Pinpoint the cell where the given text exists, returning its [X, Y] midpoint coordinate. 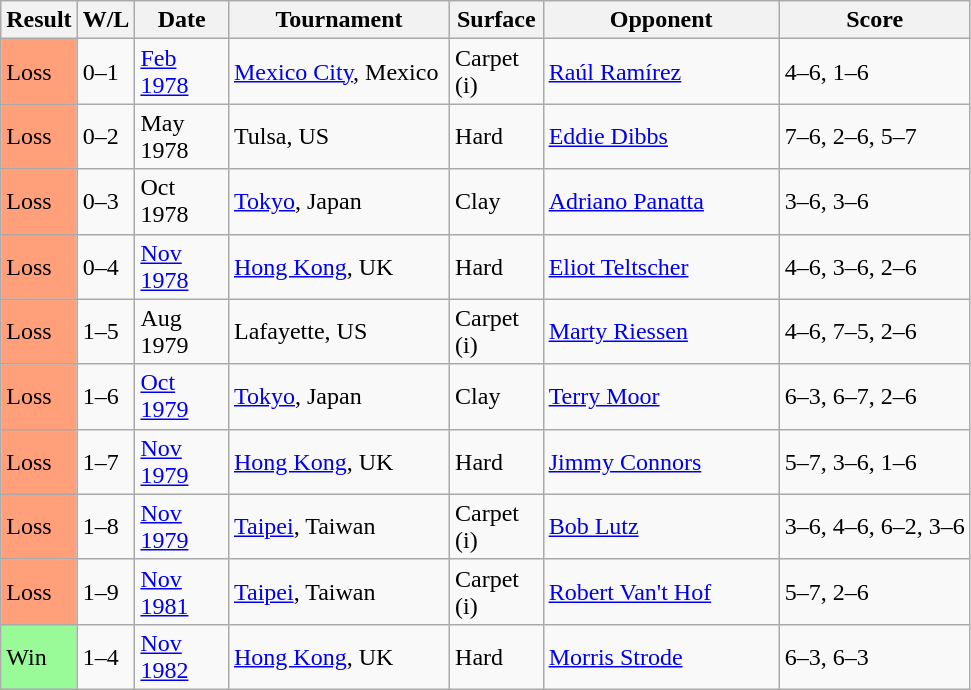
1–9 [106, 592]
5–7, 3–6, 1–6 [874, 462]
1–4 [106, 656]
0–2 [106, 136]
Nov 1981 [182, 592]
0–4 [106, 266]
4–6, 7–5, 2–6 [874, 332]
Oct 1978 [182, 202]
Marty Riessen [661, 332]
1–6 [106, 396]
May 1978 [182, 136]
Tournament [338, 20]
Surface [497, 20]
4–6, 1–6 [874, 72]
6–3, 6–3 [874, 656]
Lafayette, US [338, 332]
Aug 1979 [182, 332]
4–6, 3–6, 2–6 [874, 266]
1–8 [106, 526]
Nov 1978 [182, 266]
3–6, 4–6, 6–2, 3–6 [874, 526]
Terry Moor [661, 396]
7–6, 2–6, 5–7 [874, 136]
Morris Strode [661, 656]
Opponent [661, 20]
5–7, 2–6 [874, 592]
Feb 1978 [182, 72]
Mexico City, Mexico [338, 72]
0–1 [106, 72]
Jimmy Connors [661, 462]
Robert Van't Hof [661, 592]
Tulsa, US [338, 136]
Oct 1979 [182, 396]
1–5 [106, 332]
Bob Lutz [661, 526]
Eliot Teltscher [661, 266]
Nov 1982 [182, 656]
Score [874, 20]
Raúl Ramírez [661, 72]
0–3 [106, 202]
Win [39, 656]
3–6, 3–6 [874, 202]
Eddie Dibbs [661, 136]
1–7 [106, 462]
Adriano Panatta [661, 202]
Date [182, 20]
Result [39, 20]
6–3, 6–7, 2–6 [874, 396]
W/L [106, 20]
